For the text-containing cell, return its midpoint in (x, y) coordinate format. 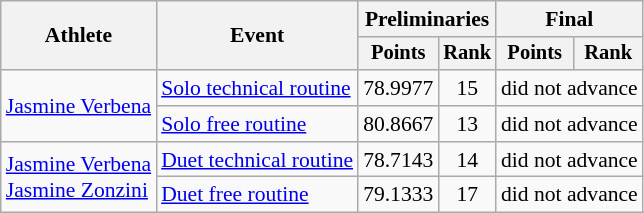
78.7143 (398, 160)
Solo free routine (257, 124)
13 (467, 124)
Athlete (78, 36)
Solo technical routine (257, 88)
15 (467, 88)
Final (570, 19)
80.8667 (398, 124)
Event (257, 36)
17 (467, 195)
14 (467, 160)
Preliminaries (427, 19)
78.9977 (398, 88)
Duet technical routine (257, 160)
79.1333 (398, 195)
Duet free routine (257, 195)
Jasmine Verbena (78, 106)
Jasmine VerbenaJasmine Zonzini (78, 178)
